Extract the (X, Y) coordinate from the center of the cell holding the provided text.  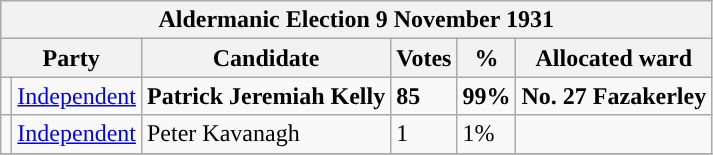
1% (486, 134)
85 (424, 96)
No. 27 Fazakerley (614, 96)
Candidate (266, 58)
Peter Kavanagh (266, 134)
% (486, 58)
99% (486, 96)
Aldermanic Election 9 November 1931 (356, 20)
Party (72, 58)
Allocated ward (614, 58)
1 (424, 134)
Patrick Jeremiah Kelly (266, 96)
Votes (424, 58)
